Find where the given text appears and provide that cell's center as (X, Y) coordinate. 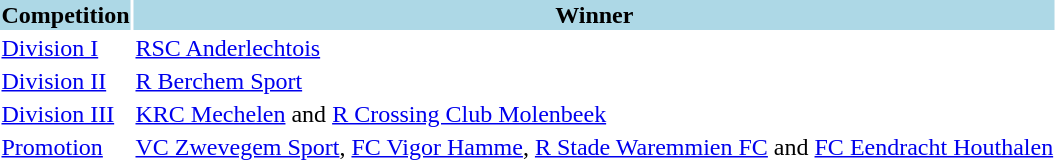
KRC Mechelen and R Crossing Club Molenbeek (594, 114)
Division I (66, 48)
RSC Anderlechtois (594, 48)
Winner (594, 15)
Division III (66, 114)
Division II (66, 81)
Competition (66, 15)
R Berchem Sport (594, 81)
